Locate the cell with the specified text and output its [x, y] center coordinate. 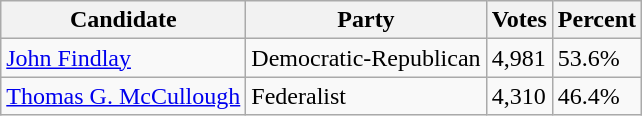
Votes [519, 20]
53.6% [596, 58]
46.4% [596, 96]
Candidate [124, 20]
Party [366, 20]
Thomas G. McCullough [124, 96]
John Findlay [124, 58]
4,310 [519, 96]
Federalist [366, 96]
Percent [596, 20]
Democratic-Republican [366, 58]
4,981 [519, 58]
